For the text-containing cell, return its midpoint in [X, Y] coordinate format. 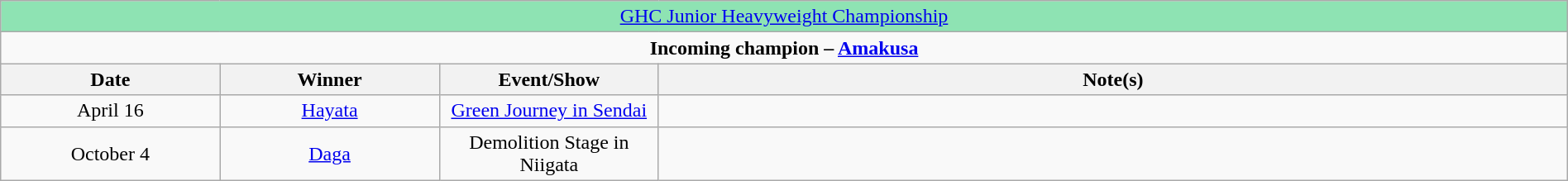
Daga [329, 154]
Note(s) [1113, 79]
Event/Show [549, 79]
Incoming champion – Amakusa [784, 48]
Date [111, 79]
GHC Junior Heavyweight Championship [784, 17]
October 4 [111, 154]
Green Journey in Sendai [549, 111]
April 16 [111, 111]
Winner [329, 79]
Demolition Stage in Niigata [549, 154]
Hayata [329, 111]
